Provide the [X, Y] coordinate of the cell's center where the given text is located.  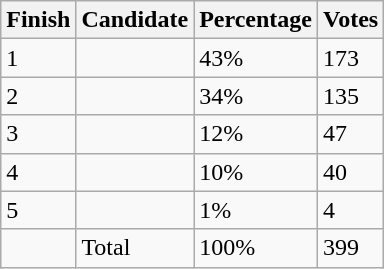
1% [256, 210]
100% [256, 248]
Total [135, 248]
Candidate [135, 20]
47 [350, 134]
135 [350, 96]
Votes [350, 20]
5 [38, 210]
10% [256, 172]
2 [38, 96]
43% [256, 58]
Finish [38, 20]
34% [256, 96]
173 [350, 58]
12% [256, 134]
40 [350, 172]
3 [38, 134]
1 [38, 58]
Percentage [256, 20]
399 [350, 248]
